Pinpoint the cell where the given text exists, returning its [X, Y] midpoint coordinate. 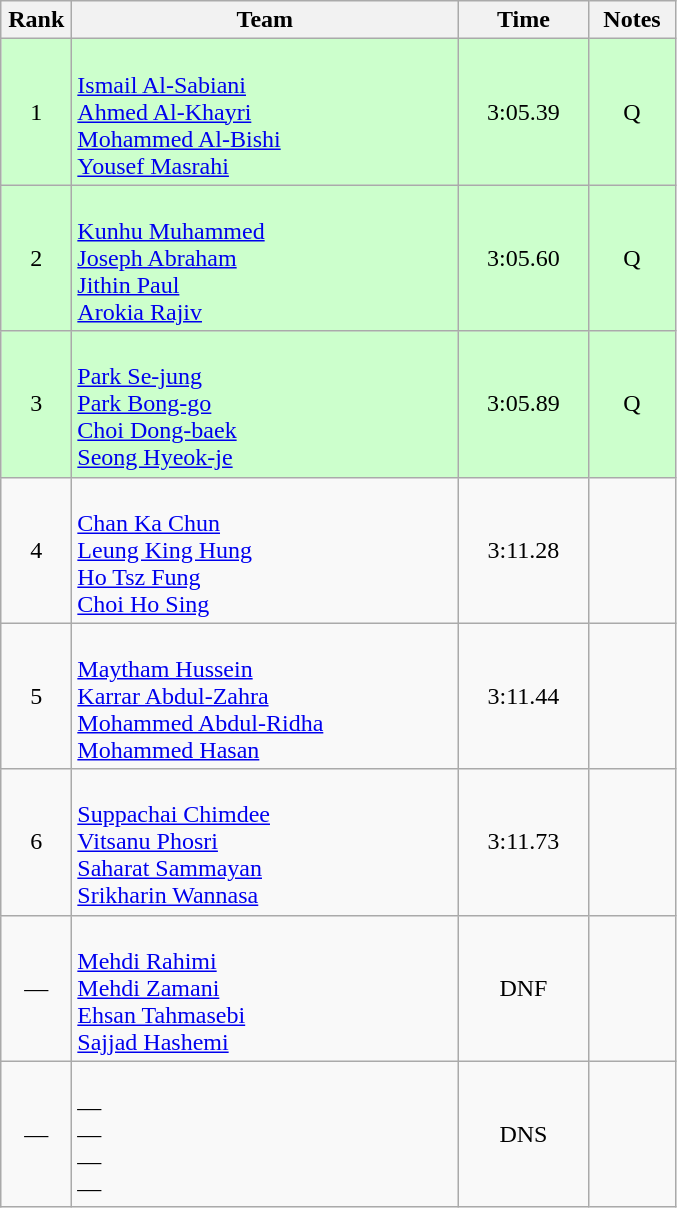
3:05.39 [524, 112]
Maytham HusseinKarrar Abdul-ZahraMohammed Abdul-RidhaMohammed Hasan [265, 696]
3:11.73 [524, 842]
3:05.60 [524, 258]
Mehdi RahimiMehdi ZamaniEhsan TahmasebiSajjad Hashemi [265, 988]
5 [36, 696]
Kunhu MuhammedJoseph AbrahamJithin PaulArokia Rajiv [265, 258]
Rank [36, 20]
DNF [524, 988]
Notes [632, 20]
Park Se-jungPark Bong-goChoi Dong-baekSeong Hyeok-je [265, 404]
4 [36, 550]
3:11.44 [524, 696]
Team [265, 20]
2 [36, 258]
———— [265, 1134]
3:05.89 [524, 404]
Ismail Al-SabianiAhmed Al-KhayriMohammed Al-BishiYousef Masrahi [265, 112]
3 [36, 404]
Time [524, 20]
Suppachai ChimdeeVitsanu PhosriSaharat SammayanSrikharin Wannasa [265, 842]
3:11.28 [524, 550]
Chan Ka ChunLeung King HungHo Tsz FungChoi Ho Sing [265, 550]
6 [36, 842]
DNS [524, 1134]
1 [36, 112]
